For the text-containing cell, return its midpoint in [X, Y] coordinate format. 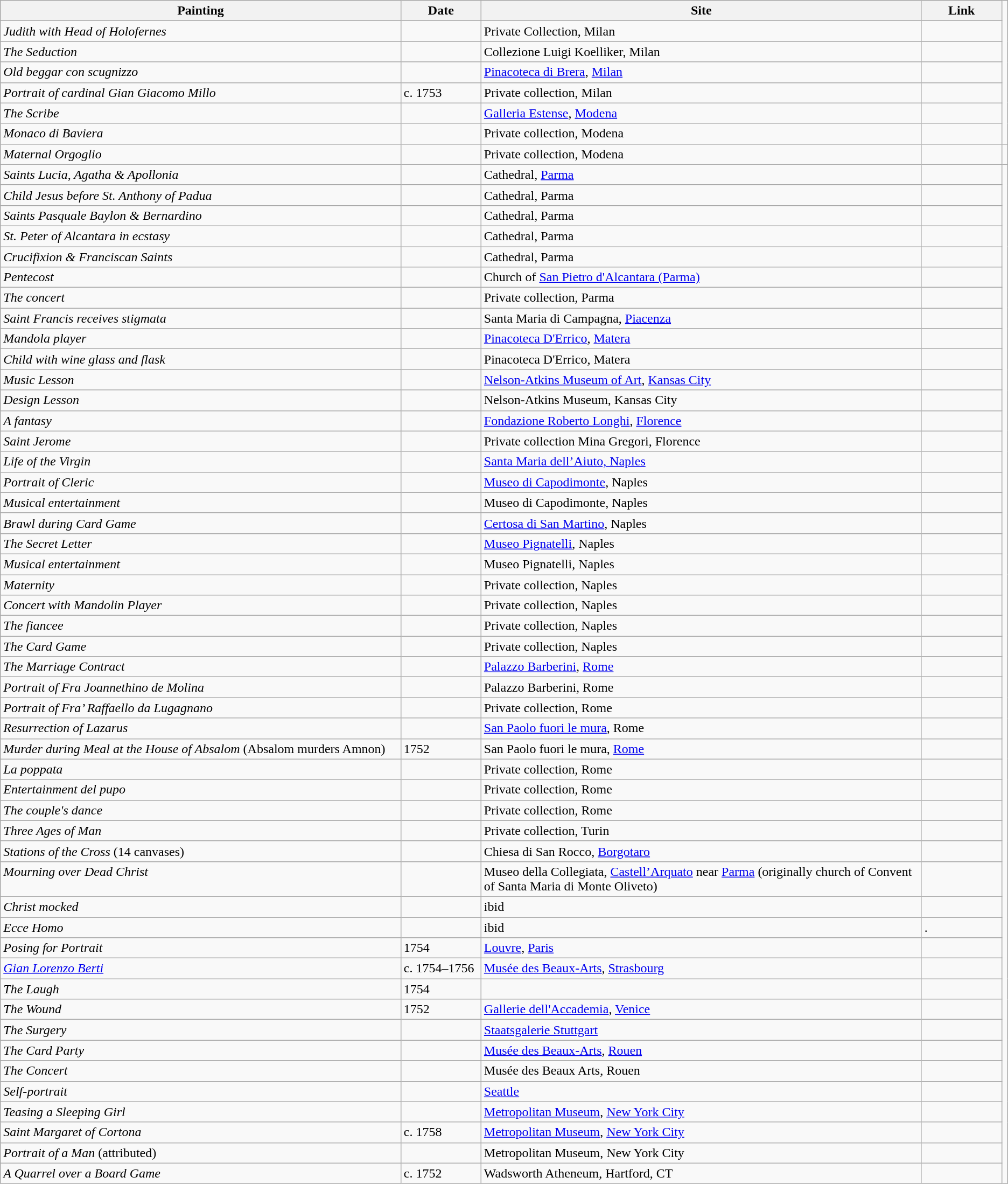
c. 1752 [440, 1173]
Teasing a Sleeping Girl [201, 1112]
Portrait of cardinal Gian Giacomo Millo [201, 93]
Church of San Pietro d'Alcantara (Parma) [701, 277]
St. Peter of Alcantara in ecstasy [201, 236]
Museo della Collegiata, Castell’Arquato near Parma (originally church of Convent of Santa Maria di Monte Oliveto) [701, 879]
Entertainment del pupo [201, 790]
Life of the Virgin [201, 462]
Stations of the Cross (14 canvases) [201, 851]
Private Collection, Milan [701, 31]
Brawl during Card Game [201, 523]
The couple's dance [201, 810]
Fondazione Roberto Longhi, Florence [701, 421]
Child with wine glass and flask [201, 359]
Gian Lorenzo Berti [201, 969]
Mandola player [201, 339]
Monaco di Baviera [201, 134]
Collezione Luigi Koelliker, Milan [701, 52]
Musée des Beaux-Arts, Strasbourg [701, 969]
The fiancee [201, 626]
Gallerie dell'Accademia, Venice [701, 1009]
Chiesa di San Rocco, Borgotaro [701, 851]
A Quarrel over a Board Game [201, 1173]
Maternity [201, 584]
Nelson-Atkins Museum of Art, Kansas City [701, 380]
Music Lesson [201, 380]
The concert [201, 298]
Santa Maria di Campagna, Piacenza [701, 318]
Self-portrait [201, 1091]
Portrait of Cleric [201, 482]
Musée des Beaux-Arts, Rouen [701, 1050]
Pentecost [201, 277]
Private collection, Turin [701, 831]
The Secret Letter [201, 544]
Seattle [701, 1091]
The Wound [201, 1009]
The Card Party [201, 1050]
Three Ages of Man [201, 831]
Resurrection of Lazarus [201, 728]
Musée des Beaux Arts, Rouen [701, 1071]
Portrait of Fra Joannethino de Molina [201, 687]
Pinacoteca di Brera, Milan [701, 72]
The Seduction [201, 52]
Old beggar con scugnizzo [201, 72]
La poppata [201, 769]
Saint Francis receives stigmata [201, 318]
Private collection, Parma [701, 298]
Date [440, 11]
. [962, 927]
Saint Jerome [201, 441]
Design Lesson [201, 400]
Crucifixion & Franciscan Saints [201, 257]
Saint Margaret of Cortona [201, 1132]
Ecce Homo [201, 927]
Murder during Meal at the House of Absalom (Absalom murders Amnon) [201, 749]
c. 1758 [440, 1132]
Certosa di San Martino, Naples [701, 523]
Santa Maria dell’Aiuto, Naples [701, 462]
Child Jesus before St. Anthony of Padua [201, 195]
The Card Game [201, 646]
Christ mocked [201, 907]
Link [962, 11]
The Surgery [201, 1030]
Painting [201, 11]
c. 1754–1756 [440, 969]
Maternal Orgoglio [201, 154]
Saints Lucia, Agatha & Apollonia [201, 175]
Portrait of Fra’ Raffaello da Lugagnano [201, 708]
Private collection, Milan [701, 93]
A fantasy [201, 421]
Nelson-Atkins Museum, Kansas City [701, 400]
Mourning over Dead Christ [201, 879]
Wadsworth Atheneum, Hartford, CT [701, 1173]
Posing for Portrait [201, 948]
The Laugh [201, 989]
Louvre, Paris [701, 948]
Saints Pasquale Baylon & Bernardino [201, 215]
Site [701, 11]
The Concert [201, 1071]
Concert with Mandolin Player [201, 605]
c. 1753 [440, 93]
The Marriage Contract [201, 667]
Staatsgalerie Stuttgart [701, 1030]
Portrait of a Man (attributed) [201, 1153]
Judith with Head of Holofernes [201, 31]
Galleria Estense, Modena [701, 113]
Private collection Mina Gregori, Florence [701, 441]
The Scribe [201, 113]
